Capture the cell that displays the provided text and extract its (x, y) central coordinate. 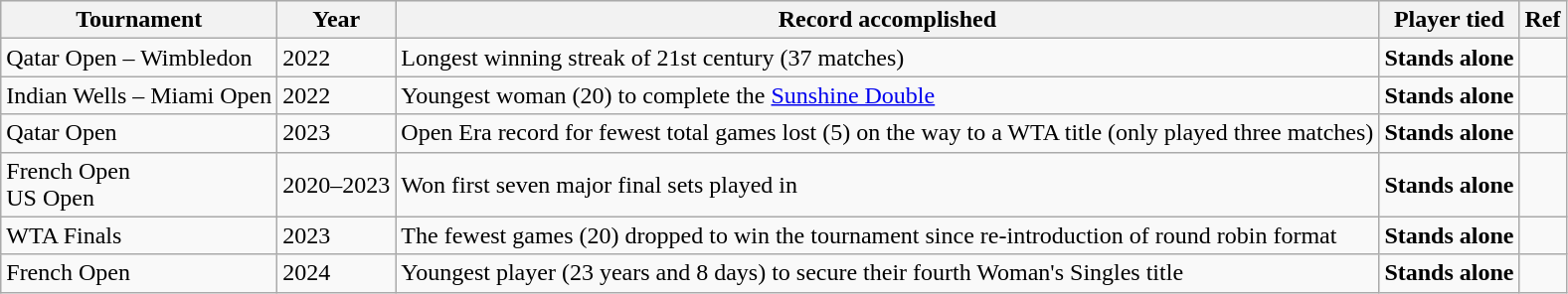
Qatar Open – Wimbledon (139, 58)
Youngest player (23 years and 8 days) to secure their fourth Woman's Singles title (887, 273)
WTA Finals (139, 235)
Open Era record for fewest total games lost (5) on the way to a WTA title (only played three matches) (887, 133)
The fewest games (20) dropped to win the tournament since re-introduction of round robin format (887, 235)
Tournament (139, 20)
2020–2023 (336, 185)
Player tied (1450, 20)
French OpenUS Open (139, 185)
Qatar Open (139, 133)
Longest winning streak of 21st century (37 matches) (887, 58)
Youngest woman (20) to complete the Sunshine Double (887, 95)
Won first seven major final sets played in (887, 185)
Ref (1543, 20)
Indian Wells – Miami Open (139, 95)
French Open (139, 273)
Year (336, 20)
Record accomplished (887, 20)
2024 (336, 273)
